For the text-containing cell, return its midpoint in [X, Y] coordinate format. 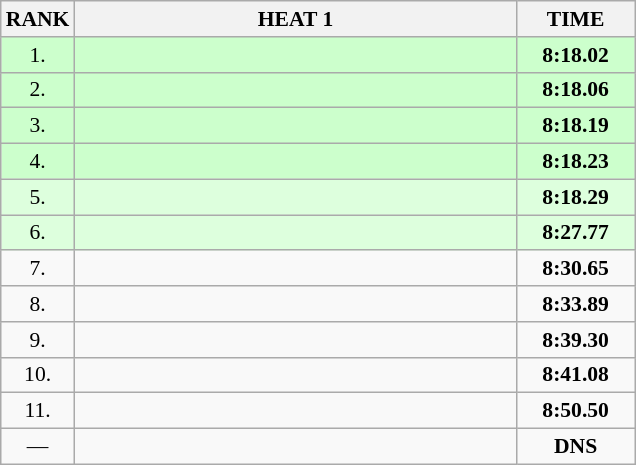
8:18.02 [576, 55]
10. [38, 375]
8:27.77 [576, 233]
8:18.29 [576, 197]
3. [38, 126]
4. [38, 162]
5. [38, 197]
RANK [38, 19]
9. [38, 340]
8:18.06 [576, 90]
8. [38, 304]
DNS [576, 447]
8:39.30 [576, 340]
8:50.50 [576, 411]
1. [38, 55]
8:18.19 [576, 126]
HEAT 1 [295, 19]
7. [38, 269]
— [38, 447]
8:18.23 [576, 162]
TIME [576, 19]
11. [38, 411]
6. [38, 233]
8:41.08 [576, 375]
8:33.89 [576, 304]
2. [38, 90]
8:30.65 [576, 269]
